Find where the given text appears and provide that cell's center as [x, y] coordinate. 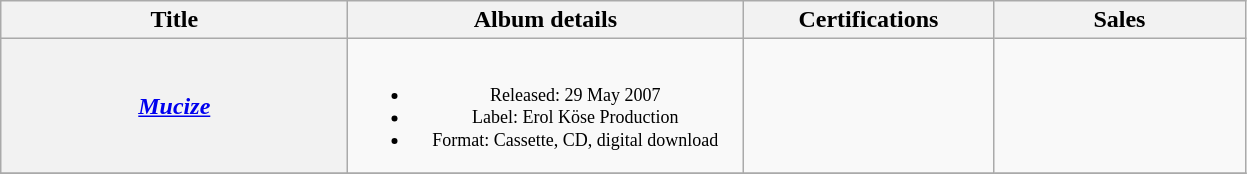
Released: 29 May 2007Label: Erol Köse ProductionFormat: Cassette, CD, digital download [546, 106]
Certifications [868, 20]
Mucize [174, 106]
Title [174, 20]
Album details [546, 20]
Sales [1120, 20]
